Find where the given text appears and provide that cell's center as [x, y] coordinate. 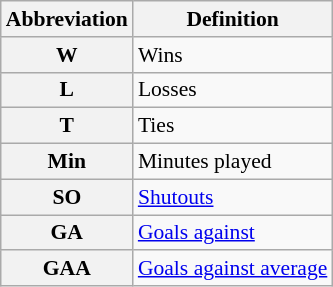
Minutes played [233, 162]
GA [67, 233]
Shutouts [233, 197]
SO [67, 197]
Wins [233, 55]
GAA [67, 269]
Abbreviation [67, 19]
Goals against [233, 233]
W [67, 55]
T [67, 126]
Losses [233, 90]
L [67, 90]
Definition [233, 19]
Min [67, 162]
Goals against average [233, 269]
Ties [233, 126]
